Extract the (x, y) coordinate from the center of the cell holding the provided text.  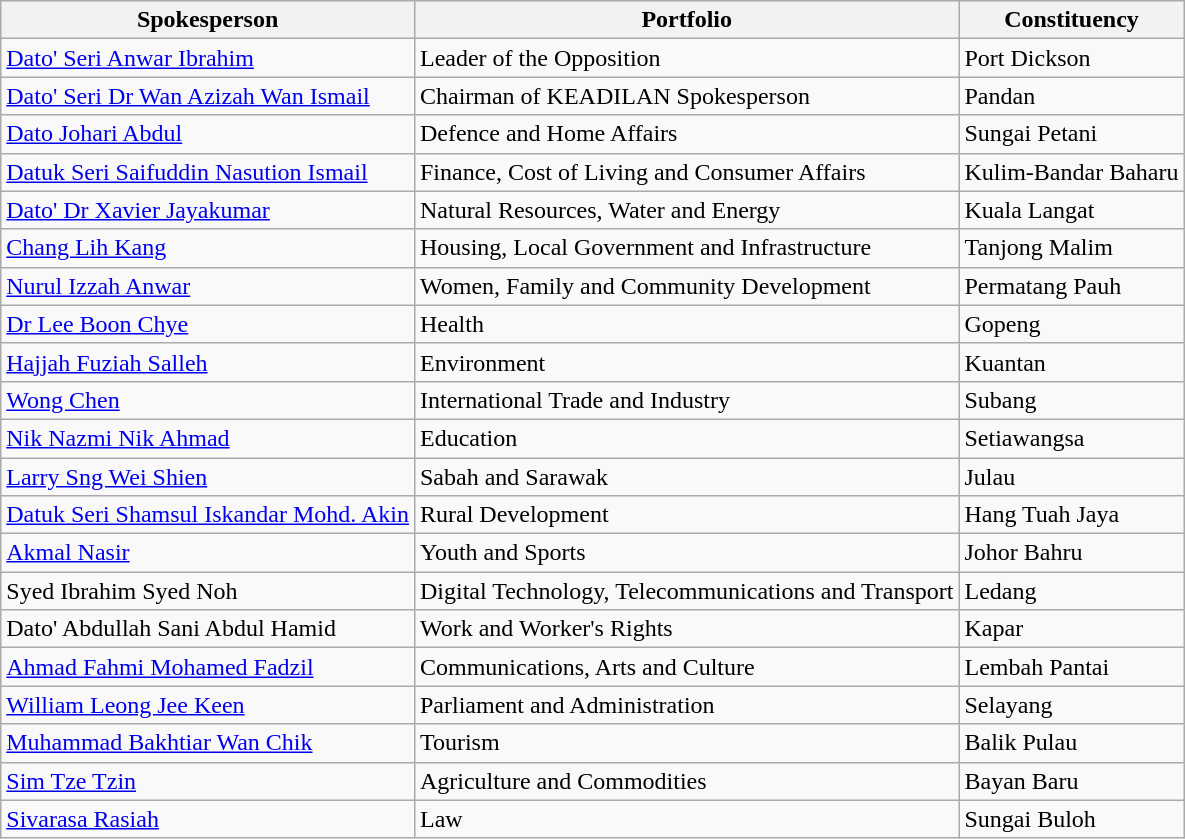
Dato Johari Abdul (208, 134)
Sabah and Sarawak (686, 477)
Kulim-Bandar Baharu (1072, 172)
William Leong Jee Keen (208, 705)
Youth and Sports (686, 553)
Portfolio (686, 20)
Natural Resources, Water and Energy (686, 210)
Dato' Seri Anwar Ibrahim (208, 58)
Julau (1072, 477)
Finance, Cost of Living and Consumer Affairs (686, 172)
Dr Lee Boon Chye (208, 324)
Tanjong Malim (1072, 248)
Women, Family and Community Development (686, 286)
Permatang Pauh (1072, 286)
Wong Chen (208, 400)
Datuk Seri Saifuddin Nasution Ismail (208, 172)
Sungai Buloh (1072, 819)
Larry Sng Wei Shien (208, 477)
Ledang (1072, 591)
Sivarasa Rasiah (208, 819)
Agriculture and Commodities (686, 781)
Kuala Langat (1072, 210)
Chairman of KEADILAN Spokesperson (686, 96)
Work and Worker's Rights (686, 629)
Chang Lih Kang (208, 248)
Housing, Local Government and Infrastructure (686, 248)
Kapar (1072, 629)
Kuantan (1072, 362)
Leader of the Opposition (686, 58)
Parliament and Administration (686, 705)
Pandan (1072, 96)
Hang Tuah Jaya (1072, 515)
Nik Nazmi Nik Ahmad (208, 438)
Port Dickson (1072, 58)
Muhammad Bakhtiar Wan Chik (208, 743)
Bayan Baru (1072, 781)
Digital Technology, Telecommunications and Transport (686, 591)
Johor Bahru (1072, 553)
Dato' Abdullah Sani Abdul Hamid (208, 629)
Communications, Arts and Culture (686, 667)
Datuk Seri Shamsul Iskandar Mohd. Akin (208, 515)
Defence and Home Affairs (686, 134)
Syed Ibrahim Syed Noh (208, 591)
Sungai Petani (1072, 134)
Spokesperson (208, 20)
Hajjah Fuziah Salleh (208, 362)
Tourism (686, 743)
Nurul Izzah Anwar (208, 286)
Lembah Pantai (1072, 667)
Dato' Seri Dr Wan Azizah Wan Ismail (208, 96)
Law (686, 819)
Education (686, 438)
Balik Pulau (1072, 743)
Selayang (1072, 705)
Akmal Nasir (208, 553)
Constituency (1072, 20)
Environment (686, 362)
Ahmad Fahmi Mohamed Fadzil (208, 667)
Rural Development (686, 515)
Health (686, 324)
Dato' Dr Xavier Jayakumar (208, 210)
Gopeng (1072, 324)
Setiawangsa (1072, 438)
Sim Tze Tzin (208, 781)
International Trade and Industry (686, 400)
Subang (1072, 400)
